Output the (X, Y) coordinate of the center of the cell containing the given text.  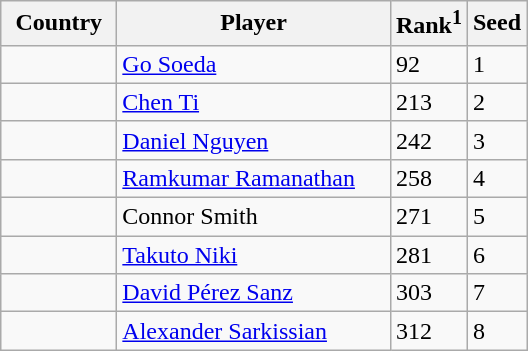
Country (59, 24)
Go Soeda (254, 64)
David Pérez Sanz (254, 293)
Takuto Niki (254, 255)
6 (496, 255)
258 (428, 178)
4 (496, 178)
Ramkumar Ramanathan (254, 178)
271 (428, 217)
92 (428, 64)
242 (428, 140)
5 (496, 217)
Seed (496, 24)
Connor Smith (254, 217)
Alexander Sarkissian (254, 331)
8 (496, 331)
303 (428, 293)
213 (428, 102)
Player (254, 24)
Chen Ti (254, 102)
2 (496, 102)
1 (496, 64)
Rank1 (428, 24)
281 (428, 255)
3 (496, 140)
7 (496, 293)
Daniel Nguyen (254, 140)
312 (428, 331)
